Scan for the cell matching the given text and deliver its [x, y] coordinate at center. 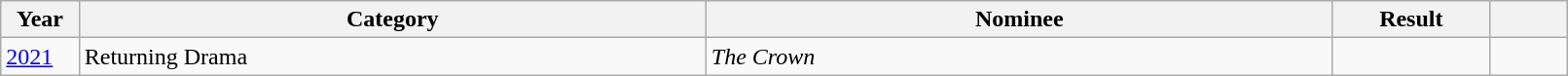
Year [40, 19]
Returning Drama [392, 57]
2021 [40, 57]
The Crown [1019, 57]
Result [1411, 19]
Nominee [1019, 19]
Category [392, 19]
